For the text-containing cell, return its midpoint in (x, y) coordinate format. 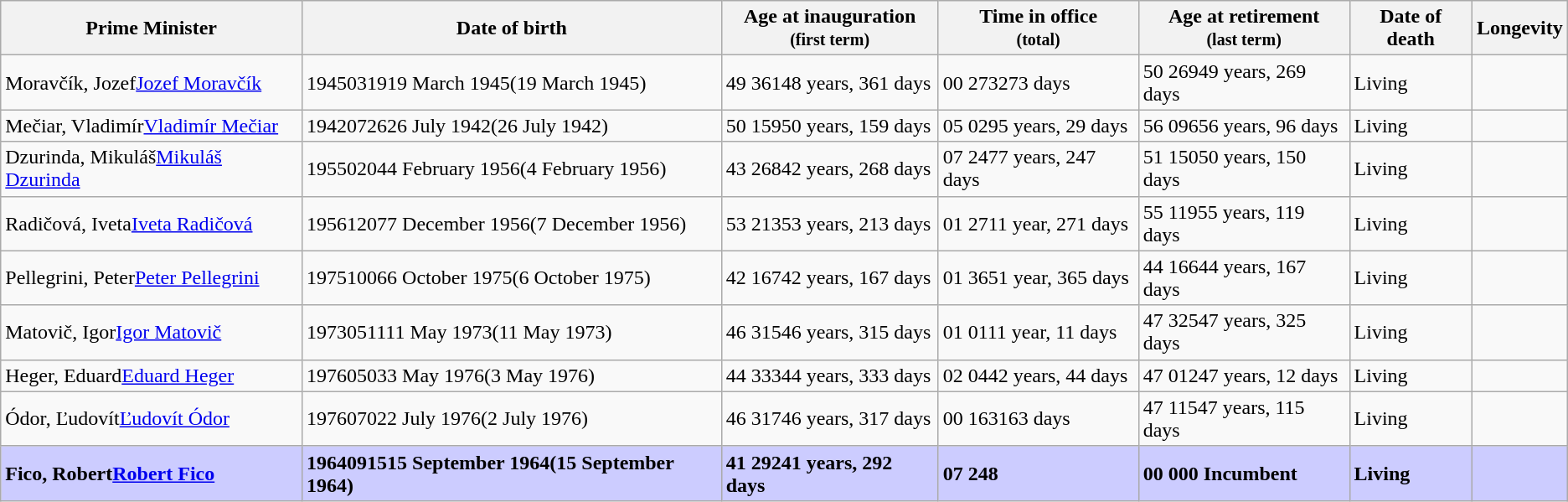
1942072626 July 1942(26 July 1942) (513, 126)
Time in office(total) (1039, 28)
50 26949 years, 269 days (1244, 82)
Ódor, ĽudovítĽudovít Ódor (152, 419)
Prime Minister (152, 28)
Heger, EduardEduard Heger (152, 375)
07 248 (1039, 473)
44 33344 years, 333 days (829, 375)
197510066 October 1975(6 October 1975) (513, 278)
Age at inauguration(first term) (829, 28)
1964091515 September 1964(15 September 1964) (513, 473)
00 000 Incumbent (1244, 473)
51 15050 years, 150 days (1244, 169)
1945031919 March 1945(19 March 1945) (513, 82)
Longevity (1519, 28)
Age at retirement(last term) (1244, 28)
Moravčík, JozefJozef Moravčík (152, 82)
41 29241 years, 292 days (829, 473)
43 26842 years, 268 days (829, 169)
42 16742 years, 167 days (829, 278)
02 0442 years, 44 days (1039, 375)
49 36148 years, 361 days (829, 82)
01 3651 year, 365 days (1039, 278)
Dzurinda, MikulášMikuláš Dzurinda (152, 169)
Matovič, IgorIgor Matovič (152, 332)
44 16644 years, 167 days (1244, 278)
46 31546 years, 315 days (829, 332)
05 0295 years, 29 days (1039, 126)
01 2711 year, 271 days (1039, 223)
01 0111 year, 11 days (1039, 332)
Date of death (1411, 28)
Mečiar, VladimírVladimír Mečiar (152, 126)
197605033 May 1976(3 May 1976) (513, 375)
Pellegrini, PeterPeter Pellegrini (152, 278)
1973051111 May 1973(11 May 1973) (513, 332)
46 31746 years, 317 days (829, 419)
55 11955 years, 119 days (1244, 223)
195502044 February 1956(4 February 1956) (513, 169)
195612077 December 1956(7 December 1956) (513, 223)
47 01247 years, 12 days (1244, 375)
50 15950 years, 159 days (829, 126)
Radičová, IvetaIveta Radičová (152, 223)
Fico, RobertRobert Fico (152, 473)
Date of birth (513, 28)
53 21353 years, 213 days (829, 223)
56 09656 years, 96 days (1244, 126)
197607022 July 1976(2 July 1976) (513, 419)
00 273273 days (1039, 82)
47 11547 years, 115 days (1244, 419)
07 2477 years, 247 days (1039, 169)
47 32547 years, 325 days (1244, 332)
00 163163 days (1039, 419)
